From the cell containing the given text, extract its center point as [X, Y] coordinate. 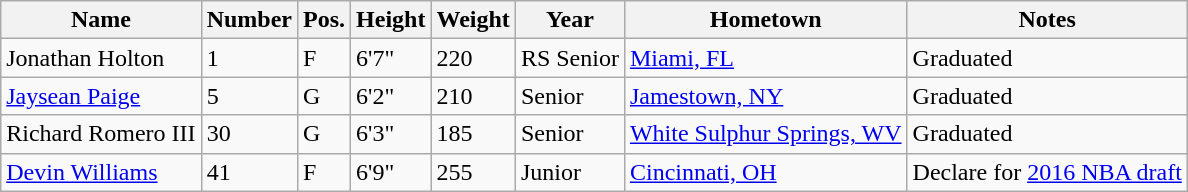
Pos. [324, 20]
1 [249, 58]
Jonathan Holton [101, 58]
210 [473, 96]
30 [249, 134]
Miami, FL [766, 58]
White Sulphur Springs, WV [766, 134]
Height [391, 20]
Richard Romero III [101, 134]
Notes [1047, 20]
6'9" [391, 172]
5 [249, 96]
Jamestown, NY [766, 96]
185 [473, 134]
RS Senior [570, 58]
Devin Williams [101, 172]
Weight [473, 20]
6'7" [391, 58]
6'3" [391, 134]
6'2" [391, 96]
41 [249, 172]
Year [570, 20]
Number [249, 20]
Cincinnati, OH [766, 172]
Jaysean Paige [101, 96]
Hometown [766, 20]
Name [101, 20]
Declare for 2016 NBA draft [1047, 172]
255 [473, 172]
220 [473, 58]
Junior [570, 172]
